Locate the cell with the specified text and output its [x, y] center coordinate. 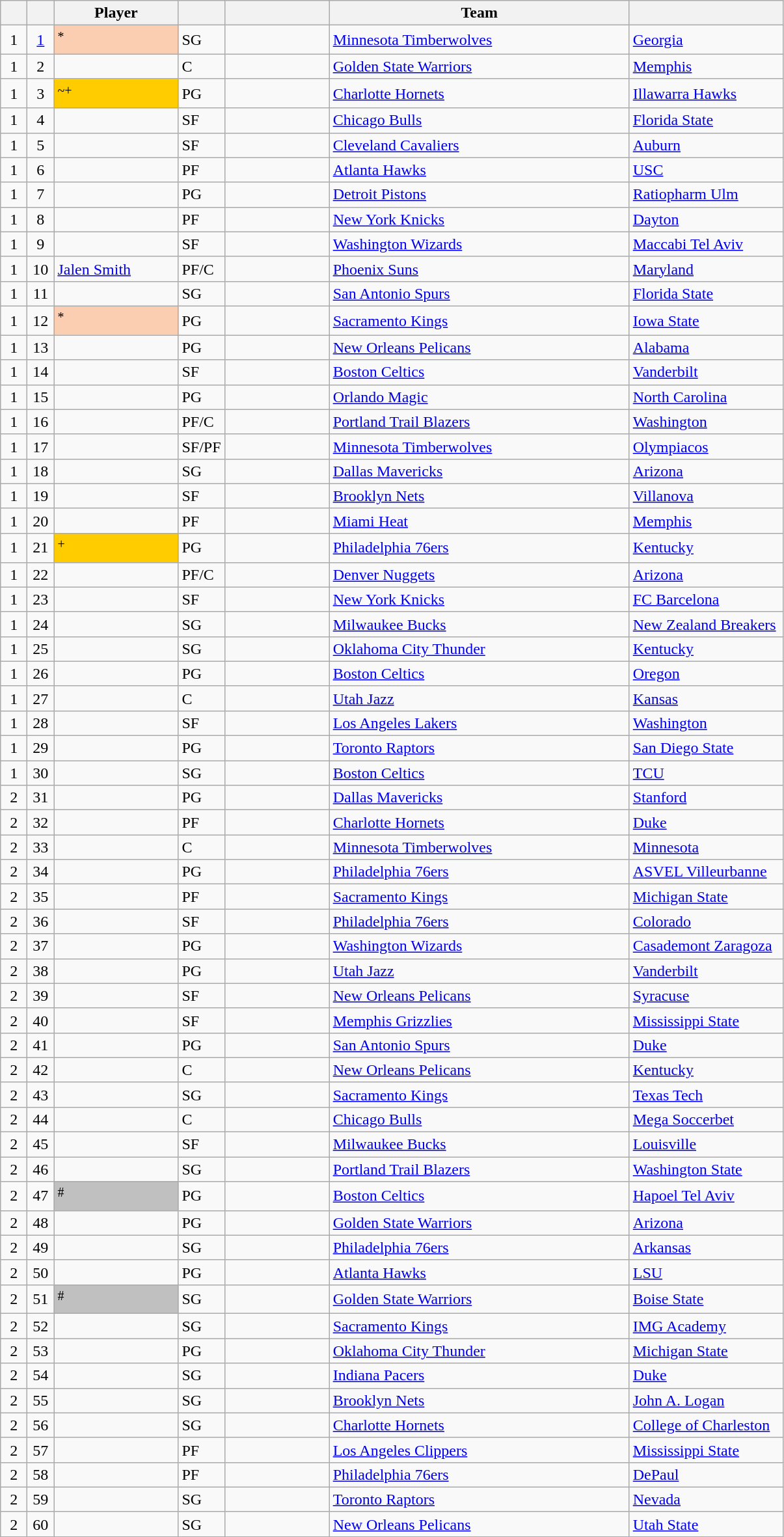
Miami Heat [479, 521]
6 [40, 170]
25 [40, 649]
56 [40, 1425]
21 [40, 548]
Los Angeles Clippers [479, 1450]
Georgia [706, 40]
17 [40, 446]
34 [40, 872]
59 [40, 1499]
Maccabi Tel Aviv [706, 244]
36 [40, 921]
Jalen Smith [116, 269]
4 [40, 120]
51 [40, 1299]
Casademont Zaragoza [706, 946]
John A. Logan [706, 1400]
Detroit Pistons [479, 195]
Iowa State [706, 320]
San Diego State [706, 748]
55 [40, 1400]
12 [40, 320]
18 [40, 471]
46 [40, 1169]
5 [40, 145]
49 [40, 1247]
23 [40, 599]
29 [40, 748]
+ [116, 548]
Alabama [706, 347]
9 [40, 244]
Los Angeles Lakers [479, 723]
Texas Tech [706, 1095]
Illawarra Hawks [706, 94]
41 [40, 1045]
Louisville [706, 1145]
SF/PF [202, 446]
Olympiacos [706, 446]
22 [40, 575]
19 [40, 496]
28 [40, 723]
Colorado [706, 921]
31 [40, 798]
39 [40, 996]
Team [479, 13]
Villanova [706, 496]
10 [40, 269]
20 [40, 521]
38 [40, 971]
Syracuse [706, 996]
Mega Soccerbet [706, 1119]
Memphis Grizzlies [479, 1020]
45 [40, 1145]
Arkansas [706, 1247]
60 [40, 1524]
Washington State [706, 1169]
North Carolina [706, 397]
Phoenix Suns [479, 269]
47 [40, 1196]
44 [40, 1119]
Dayton [706, 219]
Player [116, 13]
3 [40, 94]
48 [40, 1223]
Kansas [706, 698]
30 [40, 773]
8 [40, 219]
42 [40, 1070]
15 [40, 397]
Oregon [706, 673]
Orlando Magic [479, 397]
College of Charleston [706, 1425]
11 [40, 293]
35 [40, 897]
13 [40, 347]
Auburn [706, 145]
~+ [116, 94]
Boise State [706, 1299]
27 [40, 698]
Maryland [706, 269]
14 [40, 372]
54 [40, 1376]
32 [40, 823]
FC Barcelona [706, 599]
7 [40, 195]
16 [40, 422]
DePaul [706, 1475]
Ratiopharm Ulm [706, 195]
ASVEL Villeurbanne [706, 872]
Cleveland Cavaliers [479, 145]
Utah State [706, 1524]
40 [40, 1020]
57 [40, 1450]
Indiana Pacers [479, 1376]
37 [40, 946]
Minnesota [706, 847]
43 [40, 1095]
50 [40, 1272]
33 [40, 847]
IMG Academy [706, 1326]
58 [40, 1475]
LSU [706, 1272]
TCU [706, 773]
24 [40, 624]
Nevada [706, 1499]
New Zealand Breakers [706, 624]
26 [40, 673]
USC [706, 170]
52 [40, 1326]
53 [40, 1351]
Stanford [706, 798]
Denver Nuggets [479, 575]
Hapoel Tel Aviv [706, 1196]
